Scan for the cell matching the given text and deliver its [X, Y] coordinate at center. 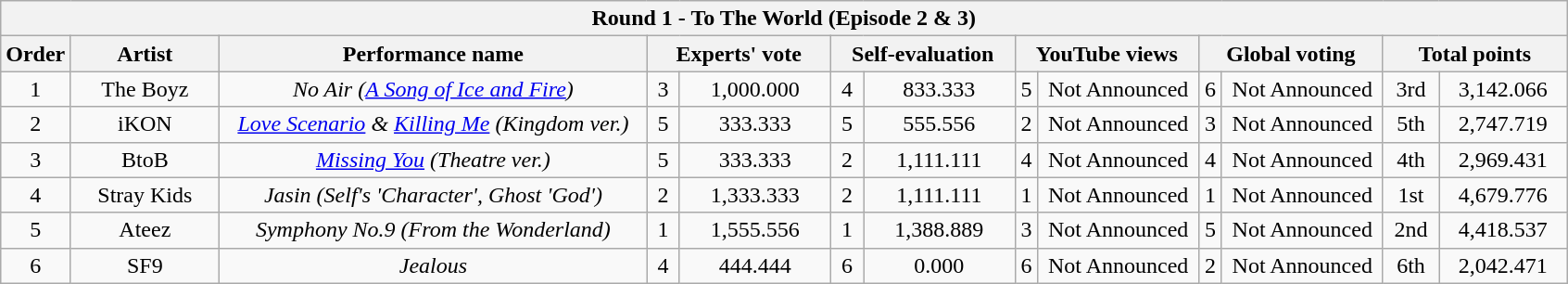
4,679.776 [1503, 195]
Artist [145, 54]
The Boyz [145, 89]
Stray Kids [145, 195]
3rd [1410, 89]
1,000.000 [754, 89]
BtoB [145, 160]
2,042.471 [1503, 265]
No Air (A Song of Ice and Fire) [434, 89]
5th [1410, 124]
Symphony No.9 (From the Wonderland) [434, 230]
444.444 [754, 265]
Round 1 - To The World (Episode 2 & 3) [784, 19]
Missing You (Theatre ver.) [434, 160]
6th [1410, 265]
1,388.889 [940, 230]
iKON [145, 124]
Jealous [434, 265]
Self-evaluation [923, 54]
833.333 [940, 89]
Love Scenario & Killing Me (Kingdom ver.) [434, 124]
2nd [1410, 230]
Total points [1475, 54]
Performance name [434, 54]
Ateez [145, 230]
Experts' vote [740, 54]
2,969.431 [1503, 160]
4,418.537 [1503, 230]
0.000 [940, 265]
Global voting [1292, 54]
1,333.333 [754, 195]
Order [35, 54]
4th [1410, 160]
YouTube views [1106, 54]
3,142.066 [1503, 89]
555.556 [940, 124]
Jasin (Self's 'Character', Ghost 'God') [434, 195]
1st [1410, 195]
1,555.556 [754, 230]
SF9 [145, 265]
2,747.719 [1503, 124]
